Pinpoint the cell where the given text exists, returning its (x, y) midpoint coordinate. 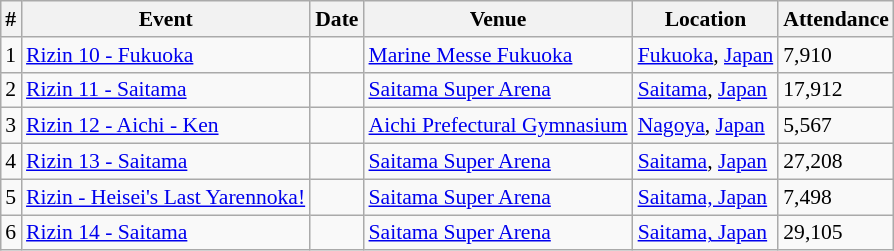
Date (336, 19)
27,208 (836, 162)
6 (10, 233)
Nagoya, Japan (706, 126)
# (10, 19)
Rizin 13 - Saitama (166, 162)
Event (166, 19)
17,912 (836, 90)
Location (706, 19)
Fukuoka, Japan (706, 55)
Marine Messe Fukuoka (498, 55)
Rizin 12 - Aichi - Ken (166, 126)
3 (10, 126)
Venue (498, 19)
Rizin 11 - Saitama (166, 90)
Rizin - Heisei's Last Yarennoka! (166, 197)
Rizin 14 - Saitama (166, 233)
5 (10, 197)
7,910 (836, 55)
5,567 (836, 126)
Aichi Prefectural Gymnasium (498, 126)
4 (10, 162)
7,498 (836, 197)
29,105 (836, 233)
2 (10, 90)
Attendance (836, 19)
1 (10, 55)
Rizin 10 - Fukuoka (166, 55)
